Pinpoint the cell where the given text exists, returning its [x, y] midpoint coordinate. 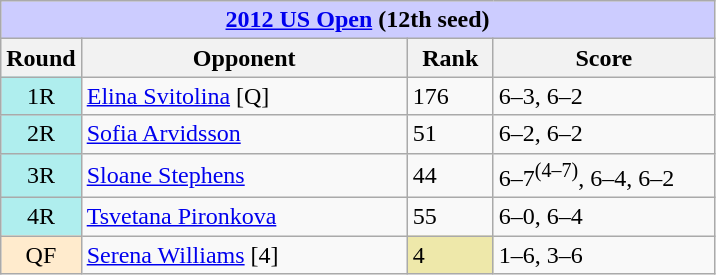
176 [450, 96]
2R [41, 134]
Serena Williams [4] [244, 255]
Score [604, 58]
44 [450, 176]
Sofia Arvidsson [244, 134]
6–3, 6–2 [604, 96]
Round [41, 58]
4 [450, 255]
Sloane Stephens [244, 176]
Elina Svitolina [Q] [244, 96]
1–6, 3–6 [604, 255]
Rank [450, 58]
55 [450, 217]
2012 US Open (12th seed) [358, 20]
4R [41, 217]
QF [41, 255]
3R [41, 176]
6–7(4–7), 6–4, 6–2 [604, 176]
6–0, 6–4 [604, 217]
6–2, 6–2 [604, 134]
Tsvetana Pironkova [244, 217]
1R [41, 96]
Opponent [244, 58]
51 [450, 134]
